Extract the (x, y) coordinate from the center of the cell holding the provided text.  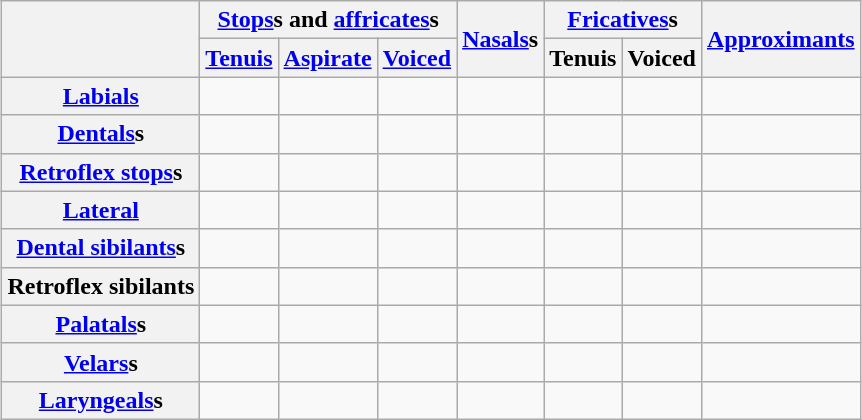
Stopss and affricatess (328, 20)
Laryngealss (101, 400)
Nasalss (500, 39)
Lateral (101, 210)
Retroflex sibilants (101, 286)
Fricativess (623, 20)
Dentalss (101, 134)
Retroflex stopss (101, 172)
Dental sibilantss (101, 248)
Velarss (101, 362)
Palatalss (101, 324)
Approximants (780, 39)
Labials (101, 96)
Aspirate (328, 58)
